Provide the [x, y] coordinate of the cell's center where the given text is located.  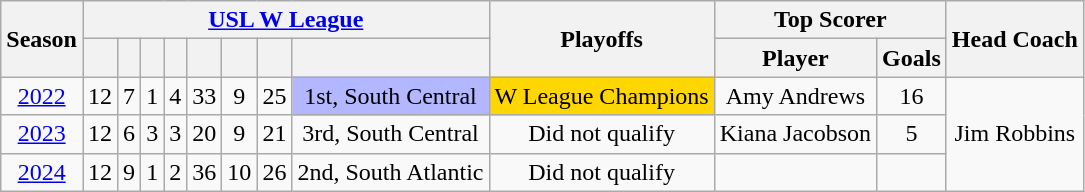
3rd, South Central [390, 134]
Top Scorer [830, 20]
Head Coach [1014, 39]
1st, South Central [390, 96]
2024 [42, 172]
Playoffs [602, 39]
2nd, South Atlantic [390, 172]
26 [274, 172]
Kiana Jacobson [795, 134]
7 [130, 96]
21 [274, 134]
2022 [42, 96]
Season [42, 39]
25 [274, 96]
Amy Andrews [795, 96]
16 [912, 96]
USL W League [285, 20]
Jim Robbins [1014, 134]
36 [204, 172]
33 [204, 96]
W League Champions [602, 96]
6 [130, 134]
2023 [42, 134]
Player [795, 58]
20 [204, 134]
5 [912, 134]
2 [176, 172]
10 [240, 172]
4 [176, 96]
Goals [912, 58]
